Scan for the cell matching the given text and deliver its [x, y] coordinate at center. 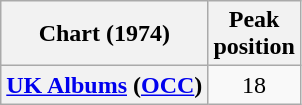
UK Albums (OCC) [104, 85]
Chart (1974) [104, 34]
18 [254, 85]
Peakposition [254, 34]
